Scan for the cell matching the given text and deliver its [x, y] coordinate at center. 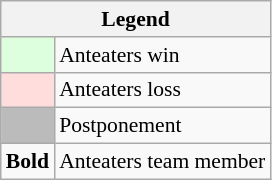
Anteaters team member [162, 162]
Anteaters win [162, 55]
Bold [28, 162]
Anteaters loss [162, 90]
Legend [136, 19]
Postponement [162, 126]
